Determine the [x, y] coordinate at the center of the cell enclosing the given text.  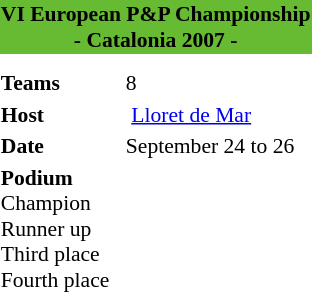
8 [218, 83]
Lloret de Mar [218, 114]
September 24 to 26 [218, 146]
